From the cell containing the given text, extract its center point as [X, Y] coordinate. 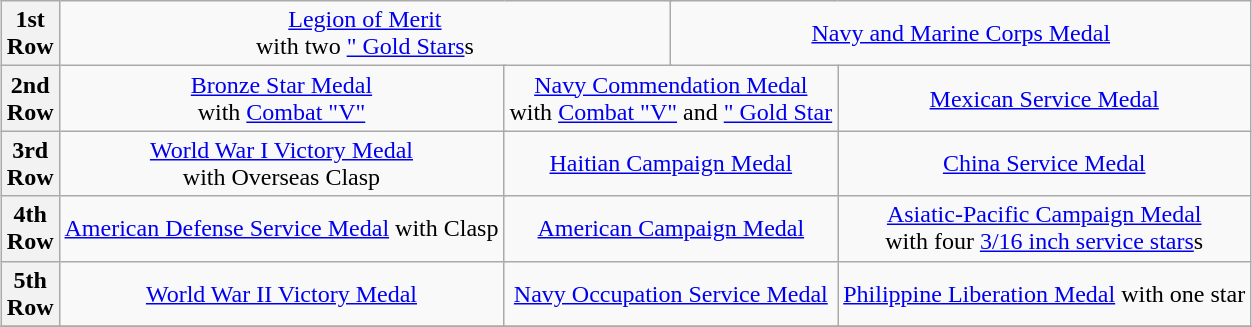
Asiatic-Pacific Campaign Medal with four 3/16 inch service starss [1044, 228]
China Service Medal [1044, 164]
1st Row [30, 34]
Mexican Service Medal [1044, 98]
2nd Row [30, 98]
World War I Victory Medal with Overseas Clasp [282, 164]
3rd Row [30, 164]
Haitian Campaign Medal [671, 164]
Bronze Star Medal with Combat "V" [282, 98]
4th Row [30, 228]
World War II Victory Medal [282, 294]
Legion of Merit with two " Gold Starss [365, 34]
American Campaign Medal [671, 228]
Navy Occupation Service Medal [671, 294]
Philippine Liberation Medal with one star [1044, 294]
Navy and Marine Corps Medal [961, 34]
American Defense Service Medal with Clasp [282, 228]
5th Row [30, 294]
Navy Commendation Medal with Combat "V" and " Gold Star [671, 98]
